Provide the (X, Y) coordinate of the cell's center where the given text is located.  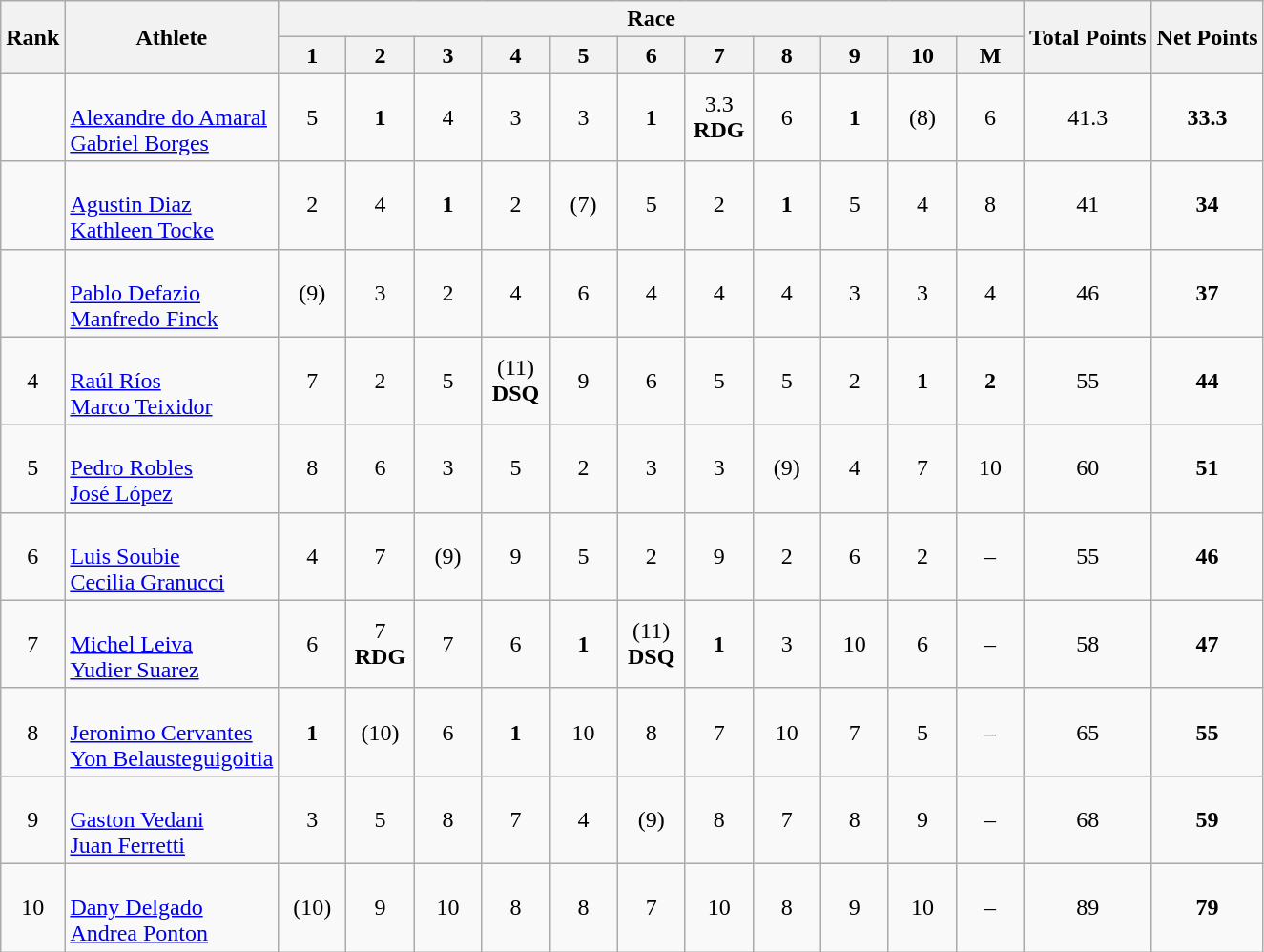
Jeronimo CervantesYon Belausteguigoitia (172, 732)
Race (652, 19)
59 (1208, 819)
58 (1088, 644)
Agustin DiazKathleen Tocke (172, 205)
Net Points (1208, 37)
41 (1088, 205)
7RDG (380, 644)
51 (1208, 468)
37 (1208, 293)
41.3 (1088, 117)
Michel LeivaYudier Suarez (172, 644)
44 (1208, 381)
68 (1088, 819)
34 (1208, 205)
(7) (584, 205)
Pedro RoblesJosé López (172, 468)
33.3 (1208, 117)
Rank (32, 37)
Athlete (172, 37)
3.3RDG (719, 117)
47 (1208, 644)
65 (1088, 732)
79 (1208, 907)
Dany DelgadoAndrea Ponton (172, 907)
Total Points (1088, 37)
89 (1088, 907)
60 (1088, 468)
(8) (922, 117)
Alexandre do AmaralGabriel Borges (172, 117)
Pablo DefazioManfredo Finck (172, 293)
Luis SoubieCecilia Granucci (172, 556)
M (990, 55)
Raúl RíosMarco Teixidor (172, 381)
Gaston VedaniJuan Ferretti (172, 819)
